From the cell containing the given text, extract its center point as (x, y) coordinate. 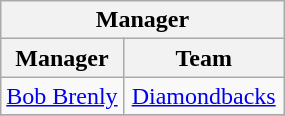
Diamondbacks (204, 96)
Team (204, 58)
Bob Brenly (62, 96)
